For the text-containing cell, return its midpoint in (X, Y) coordinate format. 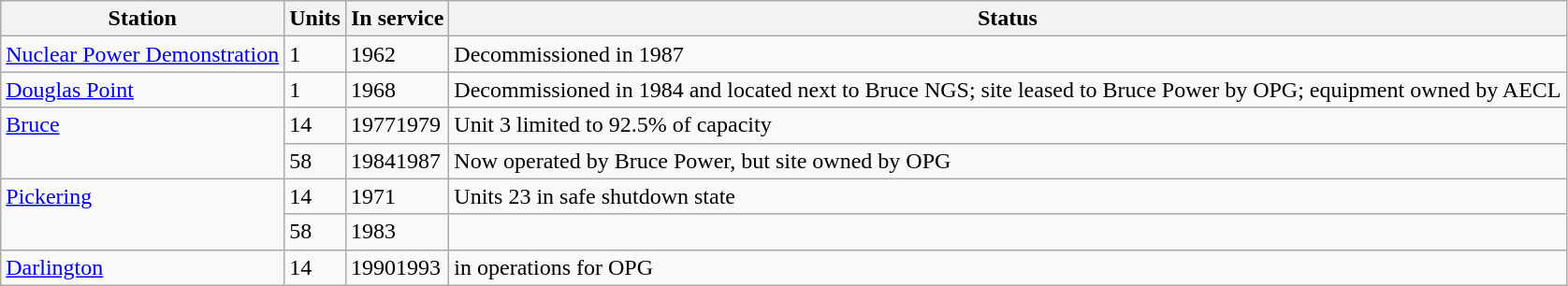
Douglas Point (142, 90)
in operations for OPG (1008, 267)
1962 (397, 54)
Bruce (142, 143)
19901993 (397, 267)
Station (142, 19)
Nuclear Power Demonstration (142, 54)
Decommissioned in 1984 and located next to Bruce NGS; site leased to Bruce Power by OPG; equipment owned by AECL (1008, 90)
Darlington (142, 267)
Status (1008, 19)
Units (315, 19)
1968 (397, 90)
1971 (397, 196)
In service (397, 19)
19841987 (397, 161)
Now operated by Bruce Power, but site owned by OPG (1008, 161)
Decommissioned in 1987 (1008, 54)
Unit 3 limited to 92.5% of capacity (1008, 125)
1983 (397, 232)
Pickering (142, 214)
19771979 (397, 125)
Units 23 in safe shutdown state (1008, 196)
